Find where the given text appears and provide that cell's center as (X, Y) coordinate. 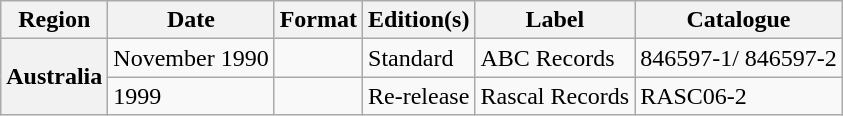
Re-release (419, 96)
November 1990 (191, 58)
RASC06-2 (739, 96)
Australia (54, 77)
Edition(s) (419, 20)
Standard (419, 58)
Catalogue (739, 20)
Date (191, 20)
Label (555, 20)
1999 (191, 96)
Region (54, 20)
Rascal Records (555, 96)
ABC Records (555, 58)
Format (318, 20)
846597-1/ 846597-2 (739, 58)
